Extract the (x, y) coordinate from the center of the cell holding the provided text.  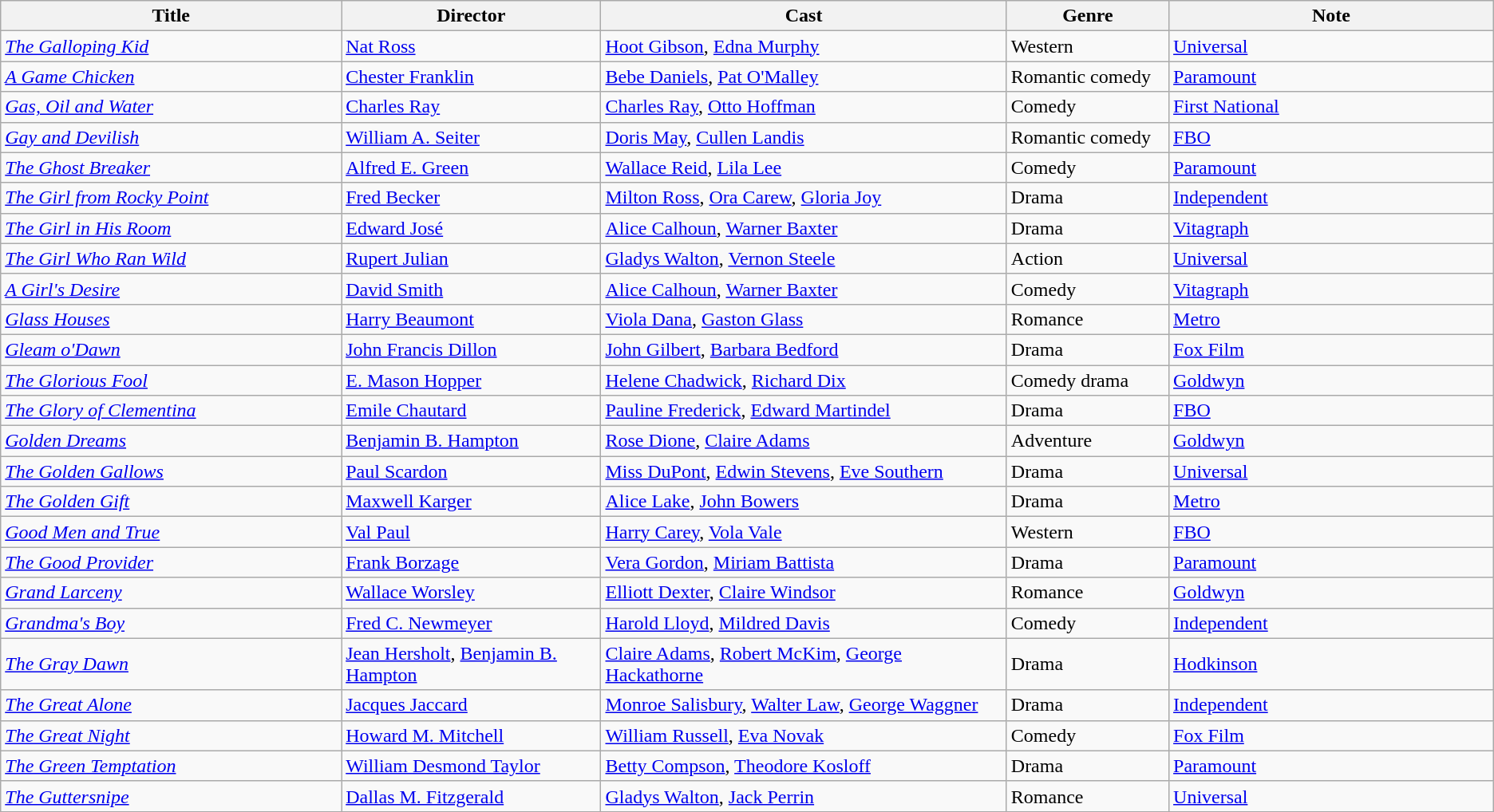
Charles Ray (471, 107)
Viola Dana, Gaston Glass (804, 319)
Pauline Frederick, Edward Martindel (804, 411)
David Smith (471, 289)
Doris May, Cullen Landis (804, 137)
Charles Ray, Otto Hoffman (804, 107)
Jean Hersholt, Benjamin B. Hampton (471, 664)
Rose Dione, Claire Adams (804, 441)
The Great Alone (171, 705)
The Glorious Fool (171, 380)
Wallace Reid, Lila Lee (804, 168)
Golden Dreams (171, 441)
Note (1331, 16)
Glass Houses (171, 319)
Rupert Julian (471, 258)
Gay and Devilish (171, 137)
Val Paul (471, 532)
Grandma's Boy (171, 623)
Gleam o'Dawn (171, 349)
Gladys Walton, Vernon Steele (804, 258)
Good Men and True (171, 532)
Harold Lloyd, Mildred Davis (804, 623)
The Girl from Rocky Point (171, 198)
The Galloping Kid (171, 46)
Fred Becker (471, 198)
Emile Chautard (471, 411)
E. Mason Hopper (471, 380)
William A. Seiter (471, 137)
Title (171, 16)
The Golden Gallows (171, 471)
The Good Provider (171, 562)
Adventure (1087, 441)
The Glory of Clementina (171, 411)
Chester Franklin (471, 77)
First National (1331, 107)
Benjamin B. Hampton (471, 441)
A Game Chicken (171, 77)
Director (471, 16)
Milton Ross, Ora Carew, Gloria Joy (804, 198)
Edward José (471, 228)
The Gray Dawn (171, 664)
Wallace Worsley (471, 593)
Harry Carey, Vola Vale (804, 532)
Gladys Walton, Jack Perrin (804, 796)
Alfred E. Green (471, 168)
Hodkinson (1331, 664)
The Great Night (171, 735)
Genre (1087, 16)
William Desmond Taylor (471, 766)
Maxwell Karger (471, 502)
Cast (804, 16)
Alice Lake, John Bowers (804, 502)
Bebe Daniels, Pat O'Malley (804, 77)
Fred C. Newmeyer (471, 623)
The Green Temptation (171, 766)
Grand Larceny (171, 593)
William Russell, Eva Novak (804, 735)
Paul Scardon (471, 471)
Dallas M. Fitzgerald (471, 796)
Vera Gordon, Miriam Battista (804, 562)
Miss DuPont, Edwin Stevens, Eve Southern (804, 471)
Helene Chadwick, Richard Dix (804, 380)
The Golden Gift (171, 502)
Nat Ross (471, 46)
Frank Borzage (471, 562)
Claire Adams, Robert McKim, George Hackathorne (804, 664)
John Francis Dillon (471, 349)
The Ghost Breaker (171, 168)
Comedy drama (1087, 380)
Monroe Salisbury, Walter Law, George Waggner (804, 705)
Elliott Dexter, Claire Windsor (804, 593)
Howard M. Mitchell (471, 735)
The Girl in His Room (171, 228)
Jacques Jaccard (471, 705)
A Girl's Desire (171, 289)
Harry Beaumont (471, 319)
The Girl Who Ran Wild (171, 258)
The Guttersnipe (171, 796)
Hoot Gibson, Edna Murphy (804, 46)
Gas, Oil and Water (171, 107)
Betty Compson, Theodore Kosloff (804, 766)
Action (1087, 258)
John Gilbert, Barbara Bedford (804, 349)
